Determine the (x, y) coordinate at the center of the cell enclosing the given text.  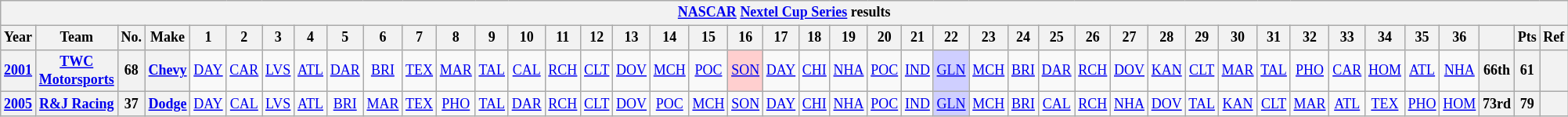
Dodge (168, 104)
3 (279, 38)
27 (1130, 38)
Pts (1527, 38)
2001 (19, 71)
21 (917, 38)
6 (383, 38)
36 (1459, 38)
2 (244, 38)
25 (1057, 38)
32 (1310, 38)
8 (456, 38)
35 (1422, 38)
12 (597, 38)
4 (311, 38)
15 (708, 38)
16 (745, 38)
5 (344, 38)
11 (563, 38)
23 (989, 38)
31 (1274, 38)
R&J Racing (77, 104)
61 (1527, 71)
79 (1527, 104)
9 (492, 38)
No. (132, 38)
13 (632, 38)
TWC Motorsports (77, 71)
29 (1202, 38)
73rd (1497, 104)
17 (780, 38)
NASCAR Nextel Cup Series results (784, 13)
37 (132, 104)
14 (669, 38)
Ref (1554, 38)
66th (1497, 71)
30 (1238, 38)
Make (168, 38)
Year (19, 38)
18 (815, 38)
68 (132, 71)
26 (1093, 38)
1 (208, 38)
28 (1166, 38)
22 (951, 38)
Team (77, 38)
2005 (19, 104)
19 (849, 38)
20 (885, 38)
7 (420, 38)
10 (526, 38)
33 (1347, 38)
24 (1024, 38)
Chevy (168, 71)
34 (1386, 38)
